Determine the (x, y) coordinate at the center of the cell enclosing the given text.  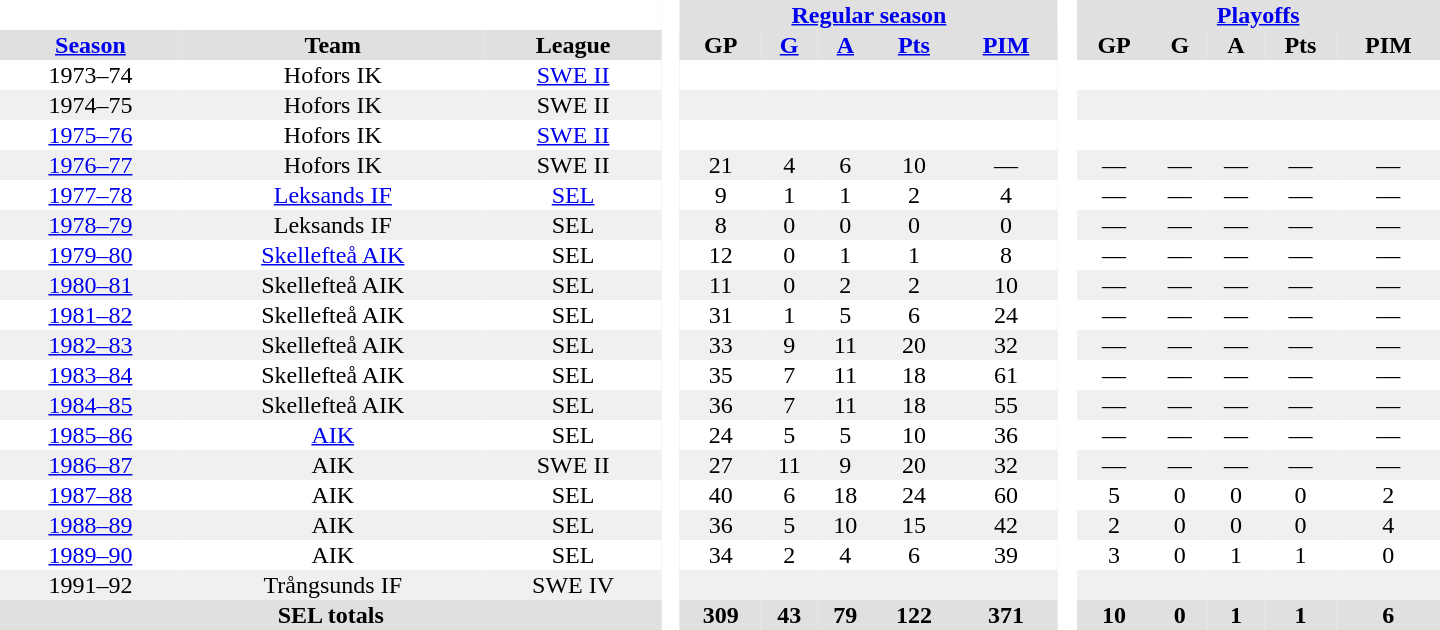
1981–82 (90, 315)
SEL totals (330, 615)
39 (1006, 555)
1977–78 (90, 195)
1986–87 (90, 465)
34 (720, 555)
1979–80 (90, 255)
1976–77 (90, 165)
15 (914, 525)
1983–84 (90, 375)
Season (90, 45)
1988–89 (90, 525)
Trångsunds IF (333, 585)
1991–92 (90, 585)
Regular season (869, 15)
40 (720, 495)
42 (1006, 525)
61 (1006, 375)
1987–88 (90, 495)
Playoffs (1258, 15)
27 (720, 465)
43 (789, 615)
1984–85 (90, 405)
33 (720, 345)
1980–81 (90, 285)
31 (720, 315)
1978–79 (90, 225)
League (574, 45)
Team (333, 45)
371 (1006, 615)
12 (720, 255)
1974–75 (90, 105)
60 (1006, 495)
1985–86 (90, 435)
1982–83 (90, 345)
122 (914, 615)
21 (720, 165)
1973–74 (90, 75)
3 (1114, 555)
SWE IV (574, 585)
1975–76 (90, 135)
55 (1006, 405)
309 (720, 615)
79 (845, 615)
35 (720, 375)
1989–90 (90, 555)
